Search for the cell housing the specified text and yield its (X, Y) center coordinate. 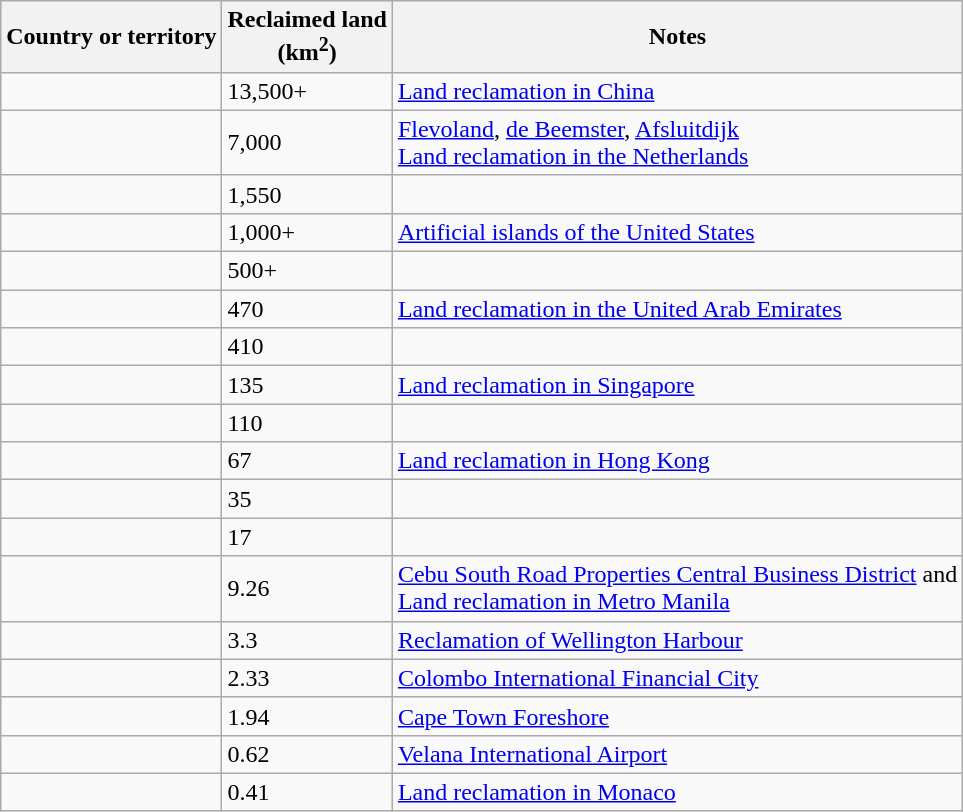
500+ (307, 271)
2.33 (307, 678)
Colombo International Financial City (677, 678)
Flevoland, de Beemster, AfsluitdijkLand reclamation in the Netherlands (677, 142)
1.94 (307, 716)
470 (307, 309)
0.62 (307, 754)
9.26 (307, 588)
Notes (677, 37)
410 (307, 347)
0.41 (307, 792)
7,000 (307, 142)
Cebu South Road Properties Central Business District and Land reclamation in Metro Manila (677, 588)
Land reclamation in Hong Kong (677, 461)
Land reclamation in Singapore (677, 385)
Land reclamation in China (677, 91)
17 (307, 537)
1,000+ (307, 232)
13,500+ (307, 91)
3.3 (307, 640)
35 (307, 499)
1,550 (307, 194)
Artificial islands of the United States (677, 232)
Cape Town Foreshore (677, 716)
Country or territory (112, 37)
110 (307, 423)
67 (307, 461)
Reclaimed land(km2) (307, 37)
Land reclamation in Monaco (677, 792)
Velana International Airport (677, 754)
135 (307, 385)
Reclamation of Wellington Harbour (677, 640)
Land reclamation in the United Arab Emirates (677, 309)
